From the cell containing the given text, extract its center point as [X, Y] coordinate. 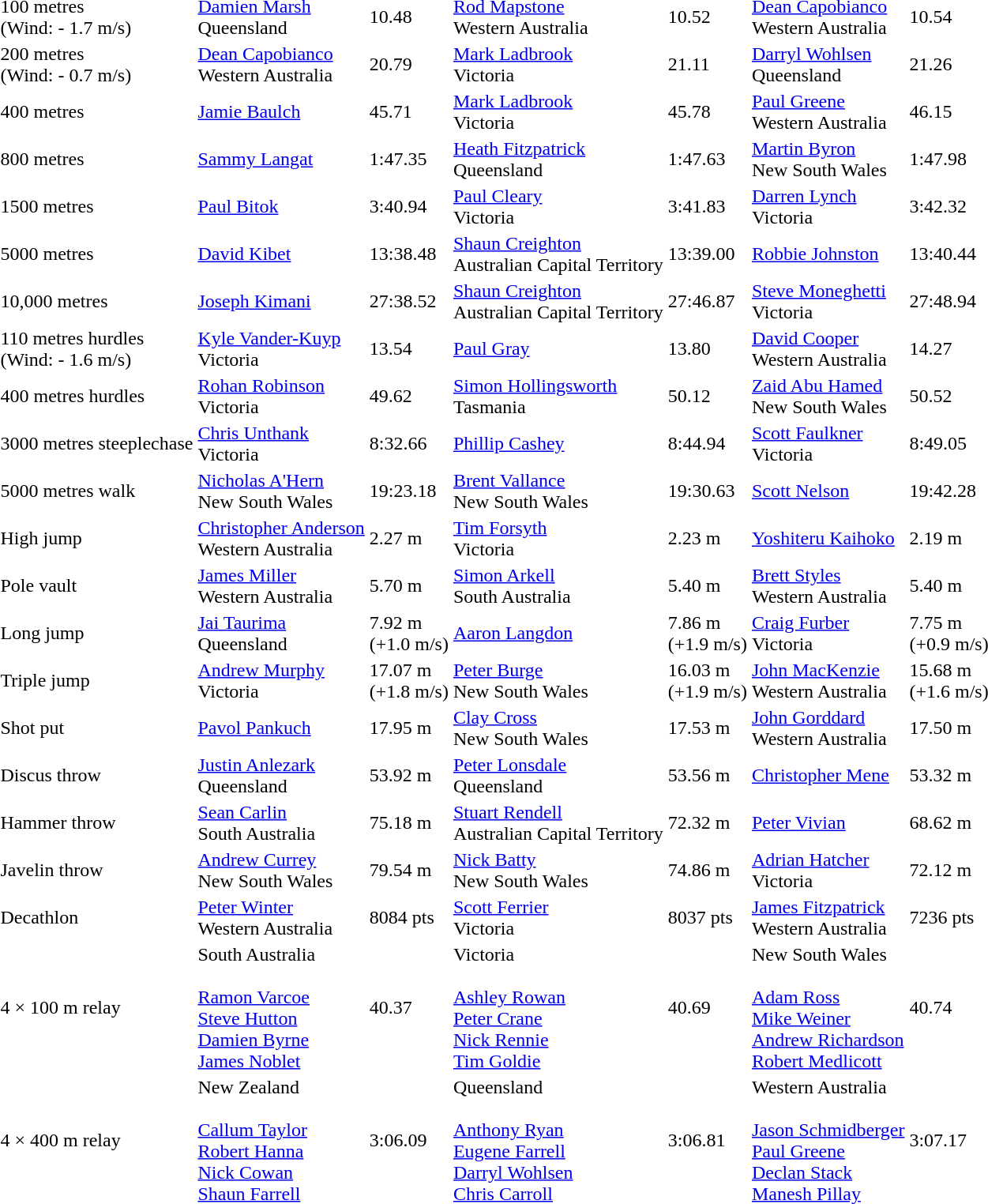
8084 pts [409, 918]
Jai TaurimaQueensland [281, 634]
Paul ClearyVictoria [558, 207]
Kyle Vander-KuypVictoria [281, 349]
19:23.18 [409, 491]
13:39.00 [708, 254]
David Kibet [281, 254]
2.23 m [708, 539]
Peter BurgeNew South Wales [558, 681]
49.62 [409, 397]
45.71 [409, 112]
Scott Nelson [828, 491]
Peter LonsdaleQueensland [558, 776]
Nicholas A'HernNew South Wales [281, 491]
James FitzpatrickWestern Australia [828, 918]
74.86 m [708, 871]
3:40.94 [409, 207]
Brent VallanceNew South Wales [558, 491]
1:47.63 [708, 160]
75.18 m [409, 823]
72.32 m [708, 823]
79.54 m [409, 871]
17.07 m (+1.8 m/s) [409, 681]
Peter WinterWestern Australia [281, 918]
Heath FitzpatrickQueensland [558, 160]
Robbie Johnston [828, 254]
5.70 m [409, 586]
Yoshiteru Kaihoko [828, 539]
Peter Vivian [828, 823]
Christopher Mene [828, 776]
Joseph Kimani [281, 302]
Simon HollingsworthTasmania [558, 397]
27:46.87 [708, 302]
Dean CapobiancoWestern Australia [281, 65]
13:38.48 [409, 254]
27:38.52 [409, 302]
45.78 [708, 112]
Steve MoneghettiVictoria [828, 302]
David CooperWestern Australia [828, 349]
Stuart RendellAustralian Capital Territory [558, 823]
Scott FaulknerVictoria [828, 444]
Darryl WohlsenQueensland [828, 65]
Adrian HatcherVictoria [828, 871]
Andrew MurphyVictoria [281, 681]
Rohan RobinsonVictoria [281, 397]
Justin AnlezarkQueensland [281, 776]
21.11 [708, 65]
Aaron Langdon [558, 634]
Darren LynchVictoria [828, 207]
13.54 [409, 349]
17.95 m [409, 728]
16.03 m (+1.9 m/s) [708, 681]
Clay CrossNew South Wales [558, 728]
Paul Gray [558, 349]
53.56 m [708, 776]
Brett StylesWestern Australia [828, 586]
2.27 m [409, 539]
Chris UnthankVictoria [281, 444]
7.86 m (+1.9 m/s) [708, 634]
Sammy Langat [281, 160]
Pavol Pankuch [281, 728]
Paul Bitok [281, 207]
3:41.83 [708, 207]
James MillerWestern Australia [281, 586]
Craig FurberVictoria [828, 634]
50.12 [708, 397]
John GorddardWestern Australia [828, 728]
53.92 m [409, 776]
1:47.35 [409, 160]
New South WalesAdam RossMike WeinerAndrew RichardsonRobert Medlicott [828, 1008]
Paul GreeneWestern Australia [828, 112]
7.92 m (+1.0 m/s) [409, 634]
Scott FerrierVictoria [558, 918]
Tim ForsythVictoria [558, 539]
Phillip Cashey [558, 444]
Nick BattyNew South Wales [558, 871]
8:44.94 [708, 444]
John MacKenzieWestern Australia [828, 681]
40.37 [409, 1008]
13.80 [708, 349]
Andrew CurreyNew South Wales [281, 871]
South AustraliaRamon VarcoeSteve HuttonDamien ByrneJames Noblet [281, 1008]
Sean CarlinSouth Australia [281, 823]
Christopher AndersonWestern Australia [281, 539]
Simon ArkellSouth Australia [558, 586]
17.53 m [708, 728]
8:32.66 [409, 444]
20.79 [409, 65]
Zaid Abu HamedNew South Wales [828, 397]
VictoriaAshley RowanPeter CraneNick RennieTim Goldie [558, 1008]
5.40 m [708, 586]
8037 pts [708, 918]
19:30.63 [708, 491]
Jamie Baulch [281, 112]
Martin ByronNew South Wales [828, 160]
40.69 [708, 1008]
